Determine the [X, Y] coordinate at the center of the cell enclosing the given text.  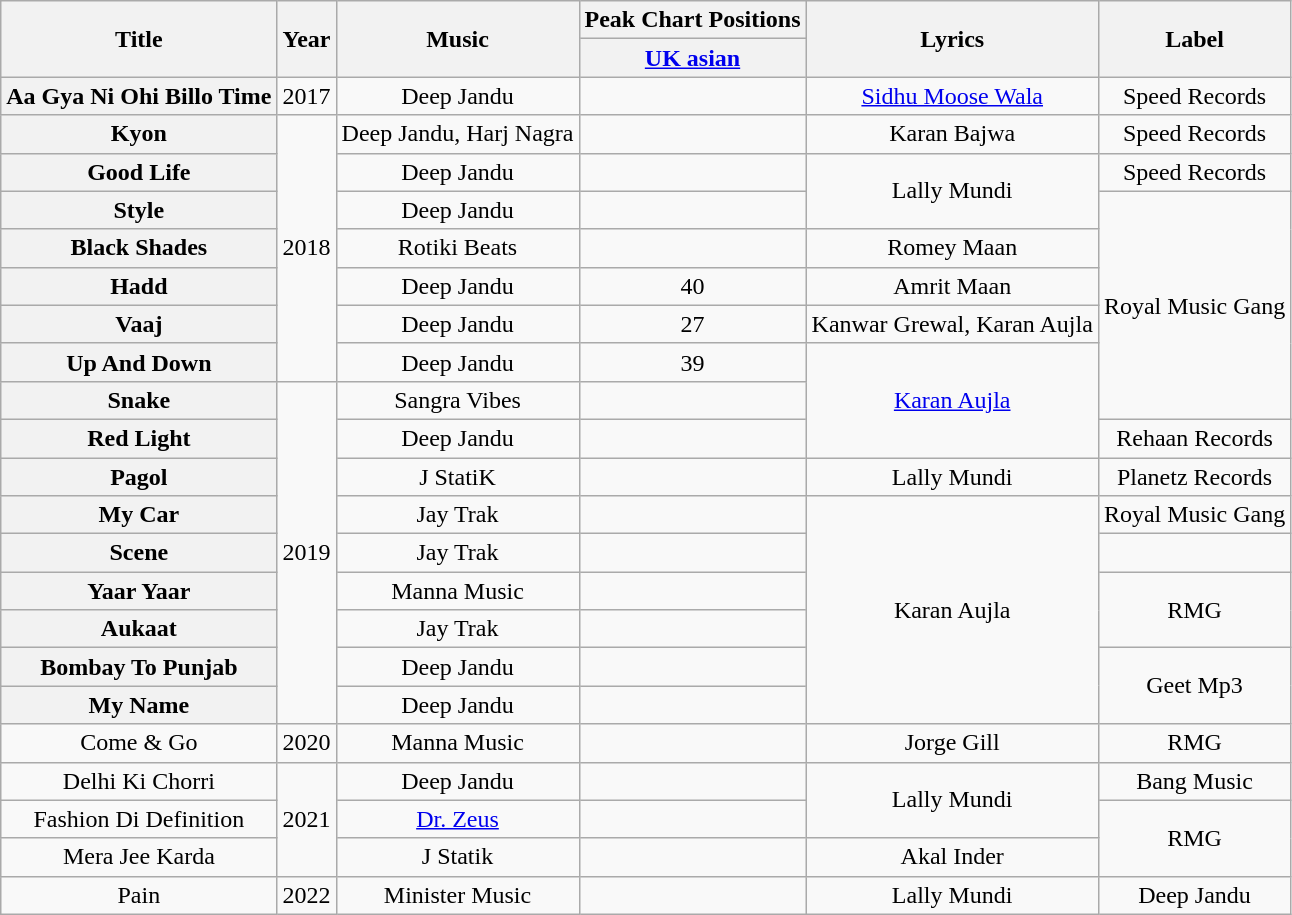
Romey Maan [952, 248]
40 [692, 286]
Red Light [139, 438]
Year [306, 39]
Style [139, 210]
Label [1194, 39]
Peak Chart Positions [692, 20]
Kanwar Grewal, Karan Aujla [952, 324]
Pain [139, 895]
Rehaan Records [1194, 438]
Bombay To Punjab [139, 667]
UK asian [692, 58]
27 [692, 324]
Vaaj [139, 324]
My Car [139, 515]
Scene [139, 553]
J Statik [458, 857]
2020 [306, 743]
J StatiK [458, 477]
2018 [306, 248]
Pagol [139, 477]
Yaar Yaar [139, 591]
Planetz Records [1194, 477]
My Name [139, 705]
Amrit Maan [952, 286]
2022 [306, 895]
Karan Bajwa [952, 134]
Aukaat [139, 629]
Aa Gya Ni Ohi Billo Time [139, 96]
Music [458, 39]
Sidhu Moose Wala [952, 96]
Fashion Di Definition [139, 819]
Bang Music [1194, 781]
Good Life [139, 172]
Black Shades [139, 248]
Rotiki Beats [458, 248]
Snake [139, 400]
Geet Mp3 [1194, 686]
Deep Jandu, Harj Nagra [458, 134]
2017 [306, 96]
Title [139, 39]
Hadd [139, 286]
Minister Music [458, 895]
Jorge Gill [952, 743]
Akal Inder [952, 857]
2019 [306, 552]
2021 [306, 819]
Lyrics [952, 39]
Up And Down [139, 362]
Sangra Vibes [458, 400]
39 [692, 362]
Come & Go [139, 743]
Dr. Zeus [458, 819]
Kyon [139, 134]
Mera Jee Karda [139, 857]
Delhi Ki Chorri [139, 781]
